Locate the cell with the specified text and output its [x, y] center coordinate. 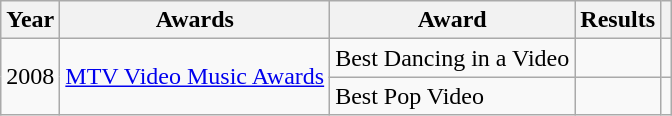
Award [452, 20]
2008 [30, 77]
Awards [195, 20]
Results [618, 20]
Best Pop Video [452, 96]
MTV Video Music Awards [195, 77]
Best Dancing in a Video [452, 58]
Year [30, 20]
